Output the [X, Y] coordinate of the center of the cell containing the given text.  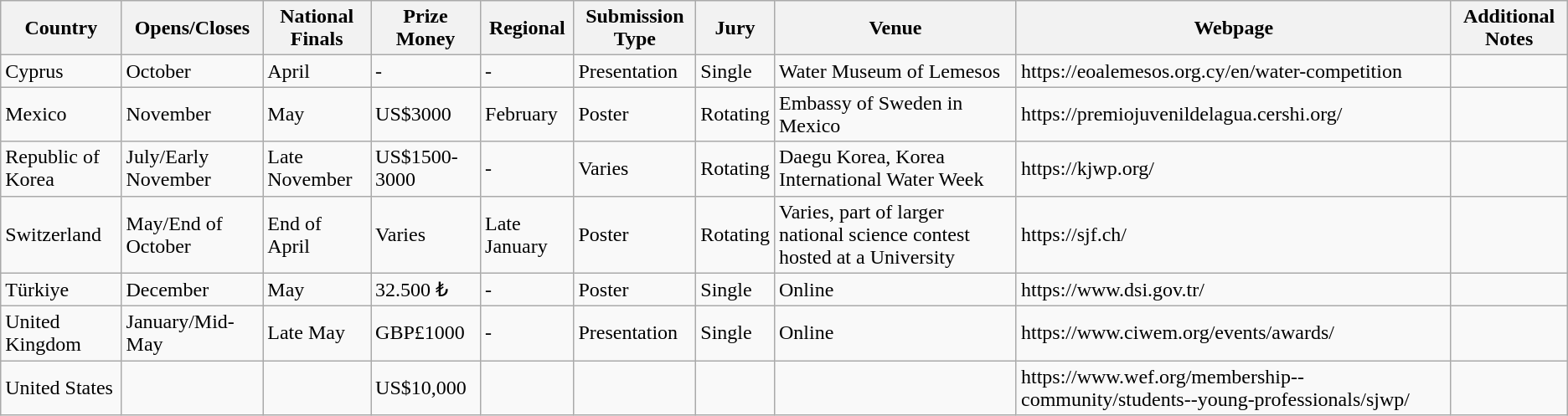
May/End of October [193, 234]
Mexico [61, 114]
Late November [317, 169]
Republic of Korea [61, 169]
July/Early November [193, 169]
Opens/Closes [193, 28]
Cyprus [61, 71]
https://sjf.ch/ [1233, 234]
https://kjwp.org/ [1233, 169]
Türkiye [61, 290]
https://www.ciwem.org/events/awards/ [1233, 333]
Late January [528, 234]
US$3000 [426, 114]
January/Mid-May [193, 333]
32.500 ₺ [426, 290]
Venue [895, 28]
US$10,000 [426, 388]
Water Museum of Lemesos [895, 71]
Prize Money [426, 28]
United States [61, 388]
https://eoalemesos.org.cy/en/water-competition [1233, 71]
US$1500-3000 [426, 169]
Regional [528, 28]
https://premiojuvenildelagua.cershi.org/ [1233, 114]
February [528, 114]
Late May [317, 333]
Embassy of Sweden in Mexico [895, 114]
National Finals [317, 28]
Switzerland [61, 234]
Jury [735, 28]
October [193, 71]
Varies, part of larger national science contest hosted at a University [895, 234]
United Kingdom [61, 333]
Additional Notes [1509, 28]
December [193, 290]
Daegu Korea, Korea International Water Week [895, 169]
https://www.dsi.gov.tr/ [1233, 290]
https://www.wef.org/membership--community/students--young-professionals/sjwp/ [1233, 388]
GBP£1000 [426, 333]
November [193, 114]
April [317, 71]
Country [61, 28]
End of April [317, 234]
Webpage [1233, 28]
Submission Type [635, 28]
